Locate the cell with the specified text and output its [X, Y] center coordinate. 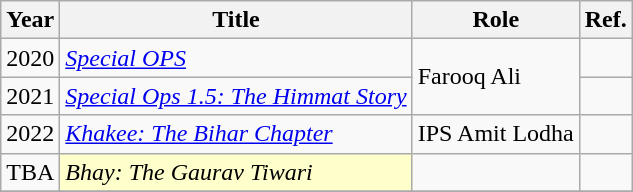
2022 [30, 134]
Role [496, 20]
Ref. [606, 20]
2020 [30, 58]
Special OPS [236, 58]
Khakee: The Bihar Chapter [236, 134]
Special Ops 1.5: The Himmat Story [236, 96]
Farooq Ali [496, 77]
Bhay: The Gaurav Tiwari [236, 172]
IPS Amit Lodha [496, 134]
Title [236, 20]
Year [30, 20]
TBA [30, 172]
2021 [30, 96]
